Capture the cell that displays the provided text and extract its (X, Y) central coordinate. 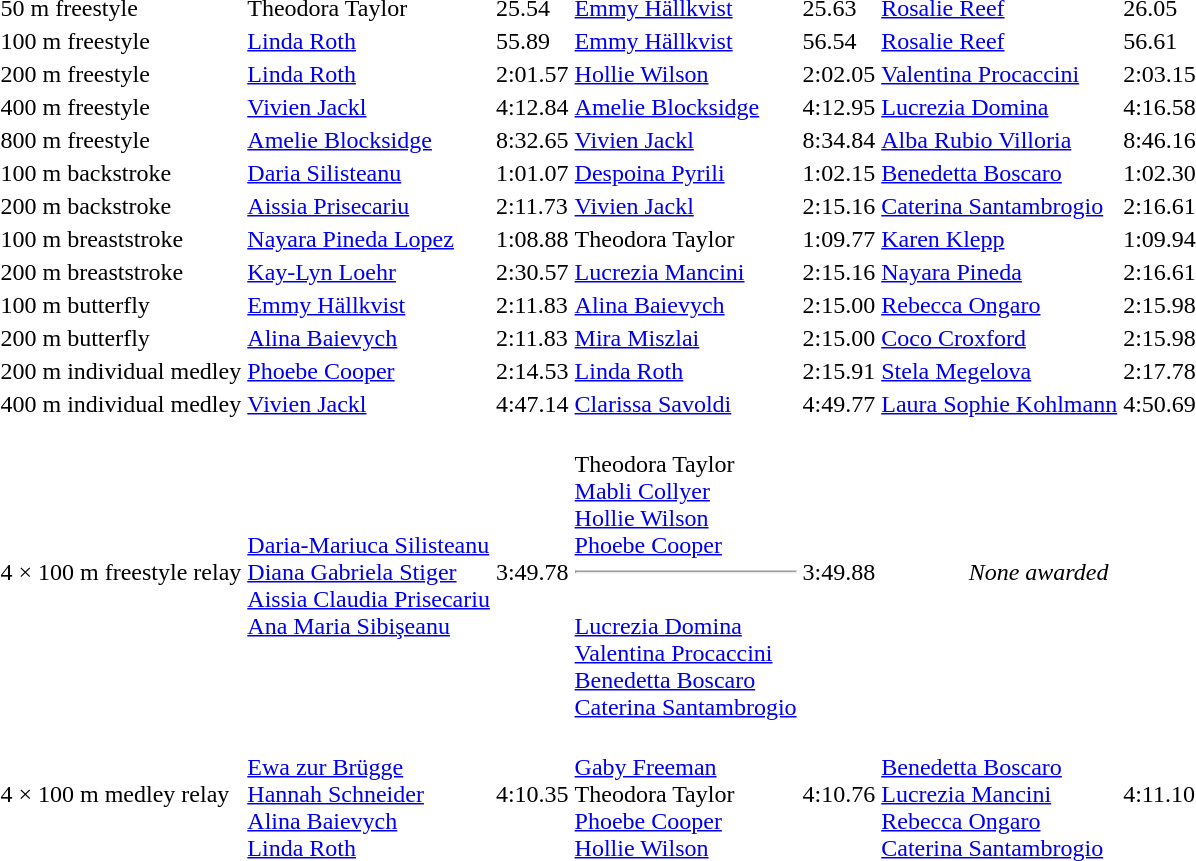
1:08.88 (532, 239)
1:01.07 (532, 173)
8:34.84 (839, 140)
4:47.14 (532, 404)
Theodora TaylorMabli CollyerHollie WilsonPhoebe CooperLucrezia DominaValentina ProcacciniBenedetta BoscaroCaterina Santambrogio (686, 572)
Lucrezia Mancini (686, 272)
Despoina Pyrili (686, 173)
4:12.84 (532, 107)
Nayara Pineda Lopez (369, 239)
8:32.65 (532, 140)
1:09.77 (839, 239)
Nayara Pineda (1000, 272)
Clarissa Savoldi (686, 404)
Theodora Taylor (686, 239)
55.89 (532, 41)
Hollie Wilson (686, 74)
Karen Klepp (1000, 239)
1:02.15 (839, 173)
56.54 (839, 41)
Daria-Mariuca SilisteanuDiana Gabriela StigerAissia Claudia PrisecariuAna Maria Sibişeanu (369, 572)
4:12.95 (839, 107)
Benedetta Boscaro (1000, 173)
4:49.77 (839, 404)
Valentina Procaccini (1000, 74)
Coco Croxford (1000, 338)
Alba Rubio Villoria (1000, 140)
Lucrezia Domina (1000, 107)
3:49.88 (839, 572)
Daria Silisteanu (369, 173)
Kay-Lyn Loehr (369, 272)
Phoebe Cooper (369, 371)
2:15.91 (839, 371)
3:49.78 (532, 572)
Aissia Prisecariu (369, 206)
Laura Sophie Kohlmann (1000, 404)
Mira Miszlai (686, 338)
2:14.53 (532, 371)
Rebecca Ongaro (1000, 305)
Stela Megelova (1000, 371)
2:02.05 (839, 74)
2:01.57 (532, 74)
Rosalie Reef (1000, 41)
2:11.73 (532, 206)
Caterina Santambrogio (1000, 206)
2:30.57 (532, 272)
